Output the [x, y] coordinate of the center of the cell containing the given text.  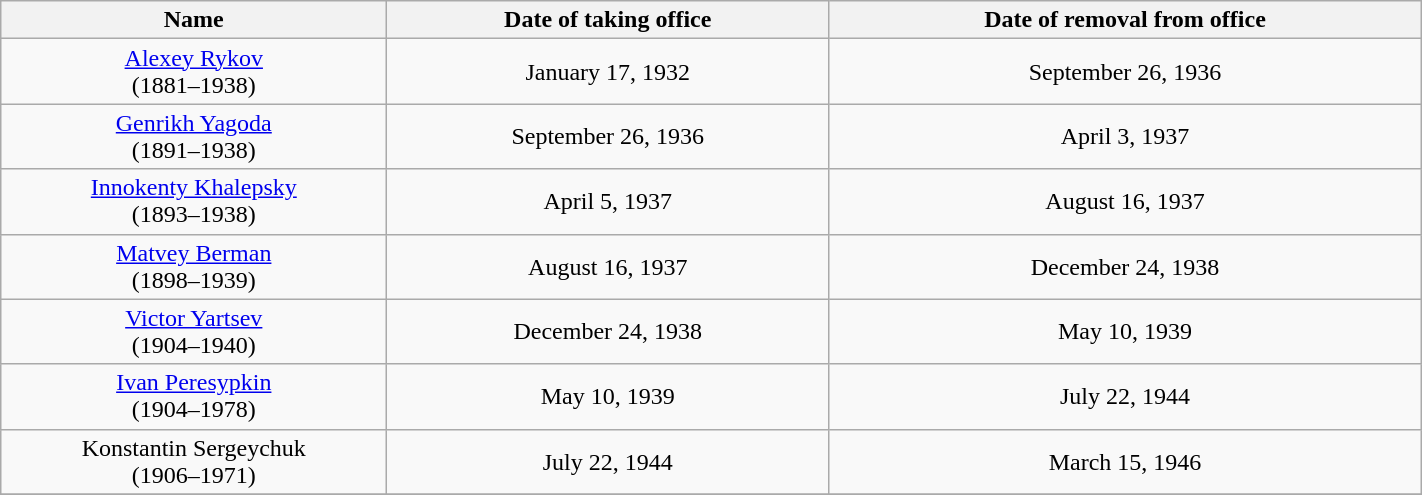
Date of removal from office [1126, 20]
Konstantin Sergeychuk(1906–1971) [194, 462]
Genrikh Yagoda(1891–1938) [194, 136]
Matvey Berman(1898–1939) [194, 266]
March 15, 1946 [1126, 462]
Innokenty Khalepsky(1893–1938) [194, 202]
April 5, 1937 [608, 202]
Name [194, 20]
Alexey Rykov(1881–1938) [194, 72]
Victor Yartsev(1904–1940) [194, 332]
April 3, 1937 [1126, 136]
January 17, 1932 [608, 72]
Ivan Peresypkin(1904–1978) [194, 396]
Date of taking office [608, 20]
